Identify which cell holds the provided text, then report its (x, y) central coordinate. 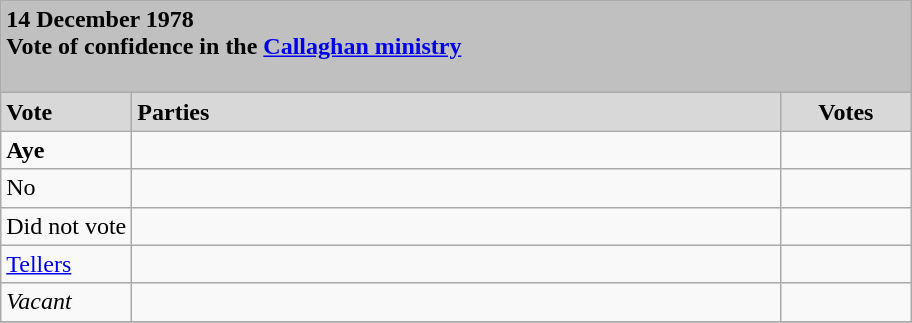
Vacant (66, 302)
Votes (846, 112)
Aye (66, 150)
14 December 1978Vote of confidence in the Callaghan ministry (456, 47)
Parties (456, 112)
Did not vote (66, 226)
Vote (66, 112)
No (66, 188)
Tellers (66, 264)
